Return [X, Y] of the center of cell containing provided text 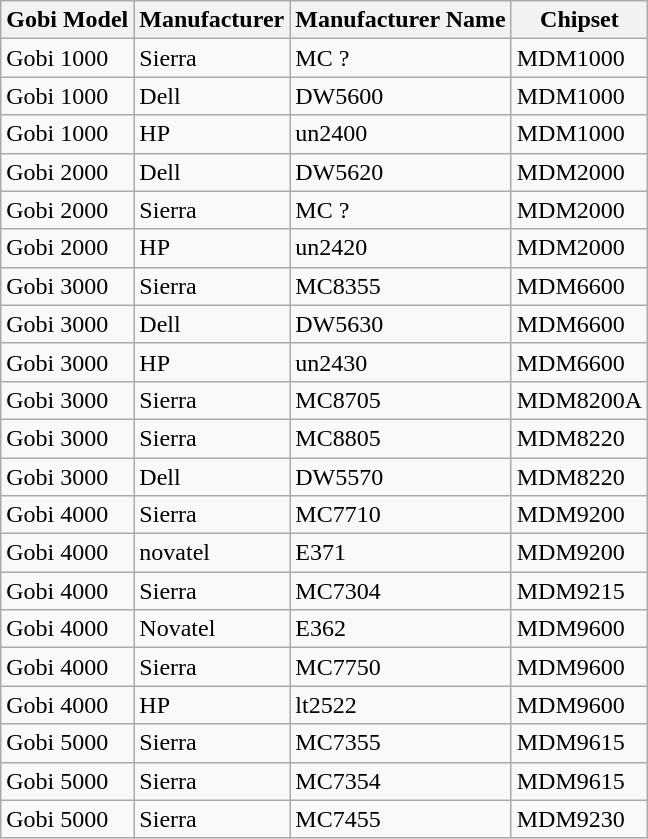
novatel [212, 553]
MC8355 [400, 286]
MDM9230 [579, 819]
MC7355 [400, 743]
MC7750 [400, 667]
DW5620 [400, 172]
Chipset [579, 20]
MDM8200A [579, 400]
Gobi Model [68, 20]
DW5630 [400, 324]
E371 [400, 553]
MC8805 [400, 438]
MC7455 [400, 819]
DW5600 [400, 96]
lt2522 [400, 705]
MDM9215 [579, 591]
un2400 [400, 134]
E362 [400, 629]
Manufacturer Name [400, 20]
MC7710 [400, 515]
DW5570 [400, 477]
un2430 [400, 362]
un2420 [400, 248]
MC7304 [400, 591]
MC8705 [400, 400]
MC7354 [400, 781]
Manufacturer [212, 20]
Novatel [212, 629]
